Locate the cell with the specified text and output its [x, y] center coordinate. 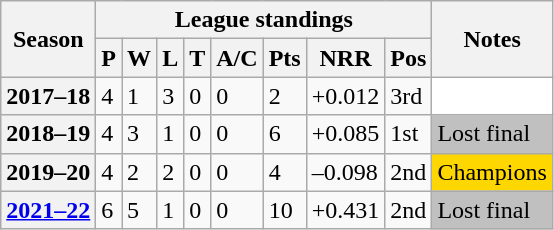
+0.085 [346, 134]
T [198, 58]
+0.012 [346, 96]
10 [284, 210]
5 [140, 210]
1st [408, 134]
2017–18 [48, 96]
League standings [264, 20]
L [170, 58]
W [140, 58]
Champions [492, 172]
Notes [492, 39]
2018–19 [48, 134]
A/C [237, 58]
2021–22 [48, 210]
Pos [408, 58]
Pts [284, 58]
–0.098 [346, 172]
Season [48, 39]
P [109, 58]
3rd [408, 96]
+0.431 [346, 210]
2019–20 [48, 172]
NRR [346, 58]
